Locate the cell with the specified text and output its (X, Y) center coordinate. 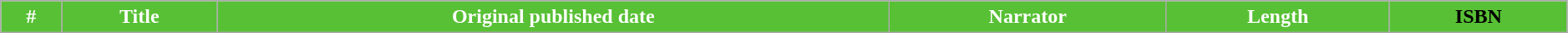
Narrator (1028, 17)
ISBN (1479, 17)
Length (1278, 17)
Title (140, 17)
Original published date (553, 17)
# (32, 17)
